Find where the given text appears and provide that cell's center as (X, Y) coordinate. 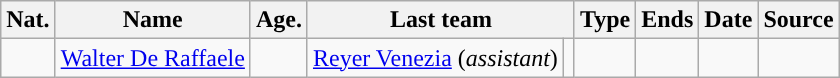
Type (604, 20)
Reyer Venezia (assistant) (435, 58)
Nat. (28, 20)
Ends (668, 20)
Source (798, 20)
Age. (278, 20)
Date (728, 20)
Walter De Raffaele (152, 58)
Last team (440, 20)
Name (152, 20)
